Find where the given text appears and provide that cell's center as (x, y) coordinate. 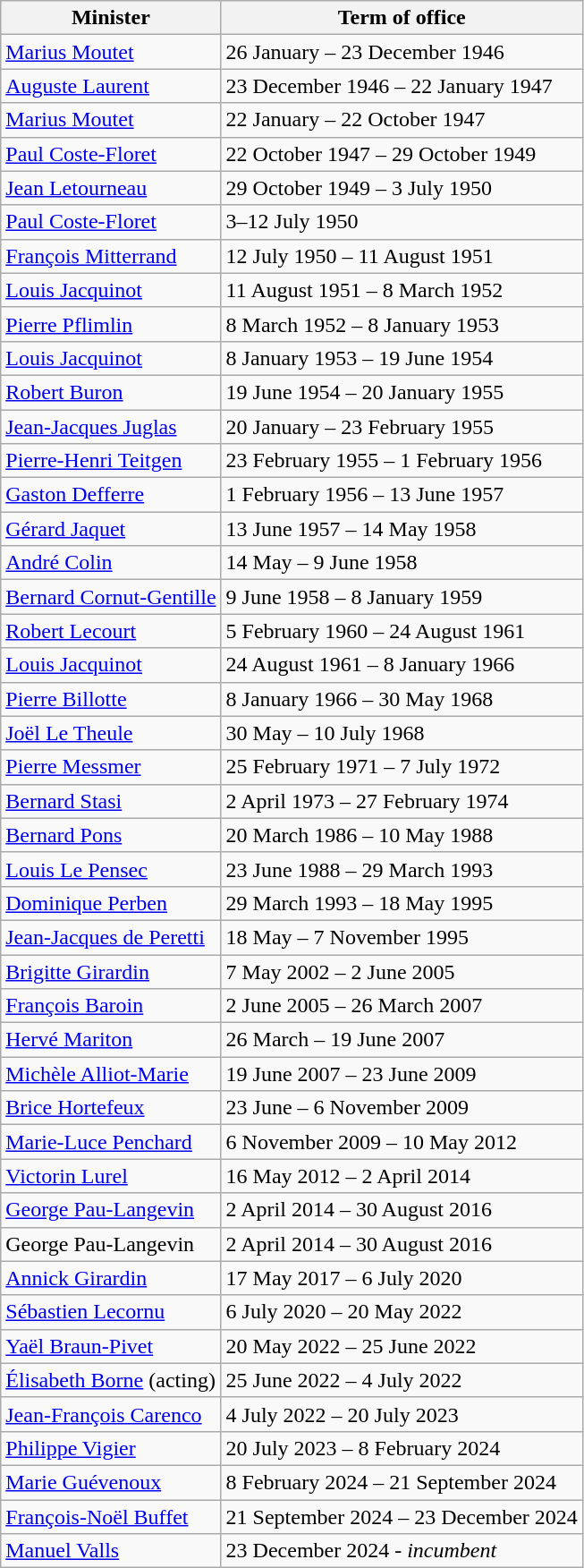
25 February 1971 – 7 July 1972 (402, 767)
Manuel Valls (111, 1551)
André Colin (111, 563)
8 January 1953 – 19 June 1954 (402, 358)
5 February 1960 – 24 August 1961 (402, 631)
Joël Le Theule (111, 733)
Jean-Jacques de Peretti (111, 937)
20 January – 23 February 1955 (402, 427)
Auguste Laurent (111, 86)
19 June 2007 – 23 June 2009 (402, 1074)
Gérard Jaquet (111, 529)
23 February 1955 – 1 February 1956 (402, 461)
Brice Hortefeux (111, 1108)
Pierre-Henri Teitgen (111, 461)
16 May 2012 – 2 April 2014 (402, 1176)
Dominique Perben (111, 903)
17 May 2017 – 6 July 2020 (402, 1278)
26 January – 23 December 1946 (402, 52)
Annick Girardin (111, 1278)
8 February 2024 – 21 September 2024 (402, 1482)
2 June 2005 – 26 March 2007 (402, 1006)
Marie Guévenoux (111, 1482)
Pierre Messmer (111, 767)
19 June 1954 – 20 January 1955 (402, 392)
4 July 2022 – 20 July 2023 (402, 1414)
22 October 1947 – 29 October 1949 (402, 154)
Sébastien Lecornu (111, 1312)
20 March 1986 – 10 May 1988 (402, 835)
25 June 2022 – 4 July 2022 (402, 1380)
13 June 1957 – 14 May 1958 (402, 529)
2 April 1973 – 27 February 1974 (402, 801)
Élisabeth Borne (acting) (111, 1380)
Gaston Defferre (111, 495)
29 October 1949 – 3 July 1950 (402, 188)
23 June 1988 – 29 March 1993 (402, 869)
Robert Lecourt (111, 631)
François Baroin (111, 1006)
8 March 1952 – 8 January 1953 (402, 324)
30 May – 10 July 1968 (402, 733)
Yaël Braun-Pivet (111, 1346)
9 June 1958 – 8 January 1959 (402, 597)
11 August 1951 – 8 March 1952 (402, 290)
François Mitterrand (111, 256)
Bernard Pons (111, 835)
Minister (111, 18)
Term of office (402, 18)
29 March 1993 – 18 May 1995 (402, 903)
Pierre Pflimlin (111, 324)
Brigitte Girardin (111, 971)
Bernard Stasi (111, 801)
Jean-François Carenco (111, 1414)
Jean-Jacques Juglas (111, 427)
12 July 1950 – 11 August 1951 (402, 256)
24 August 1961 – 8 January 1966 (402, 665)
6 July 2020 – 20 May 2022 (402, 1312)
23 December 1946 – 22 January 1947 (402, 86)
Philippe Vigier (111, 1448)
18 May – 7 November 1995 (402, 937)
8 January 1966 – 30 May 1968 (402, 699)
Bernard Cornut-Gentille (111, 597)
3–12 July 1950 (402, 222)
François-Noël Buffet (111, 1517)
20 May 2022 – 25 June 2022 (402, 1346)
7 May 2002 – 2 June 2005 (402, 971)
Jean Letourneau (111, 188)
Robert Buron (111, 392)
26 March – 19 June 2007 (402, 1040)
23 December 2024 - incumbent (402, 1551)
1 February 1956 – 13 June 1957 (402, 495)
14 May – 9 June 1958 (402, 563)
Pierre Billotte (111, 699)
Louis Le Pensec (111, 869)
Hervé Mariton (111, 1040)
Marie-Luce Penchard (111, 1142)
Victorin Lurel (111, 1176)
22 January – 22 October 1947 (402, 120)
21 September 2024 – 23 December 2024 (402, 1517)
Michèle Alliot-Marie (111, 1074)
23 June – 6 November 2009 (402, 1108)
20 July 2023 – 8 February 2024 (402, 1448)
6 November 2009 – 10 May 2012 (402, 1142)
